Return the [x, y] coordinate for the center point of the cell that contains the specified text.  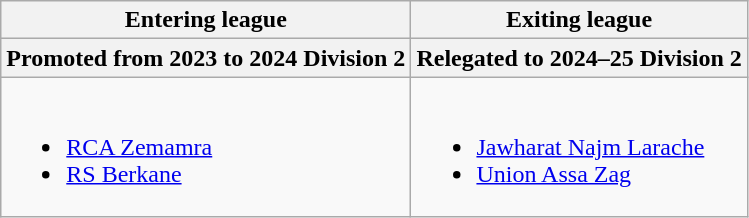
RCA ZemamraRS Berkane [206, 147]
Entering league [206, 20]
Relegated to 2024–25 Division 2 [579, 58]
Exiting league [579, 20]
Jawharat Najm LaracheUnion Assa Zag [579, 147]
Promoted from 2023 to 2024 Division 2 [206, 58]
